Find where the given text appears and provide that cell's center as (x, y) coordinate. 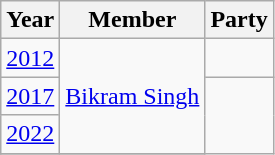
Party (239, 20)
Year (30, 20)
2012 (30, 58)
2022 (30, 134)
Member (132, 20)
2017 (30, 96)
Bikram Singh (132, 96)
